Capture the cell that displays the provided text and extract its [x, y] central coordinate. 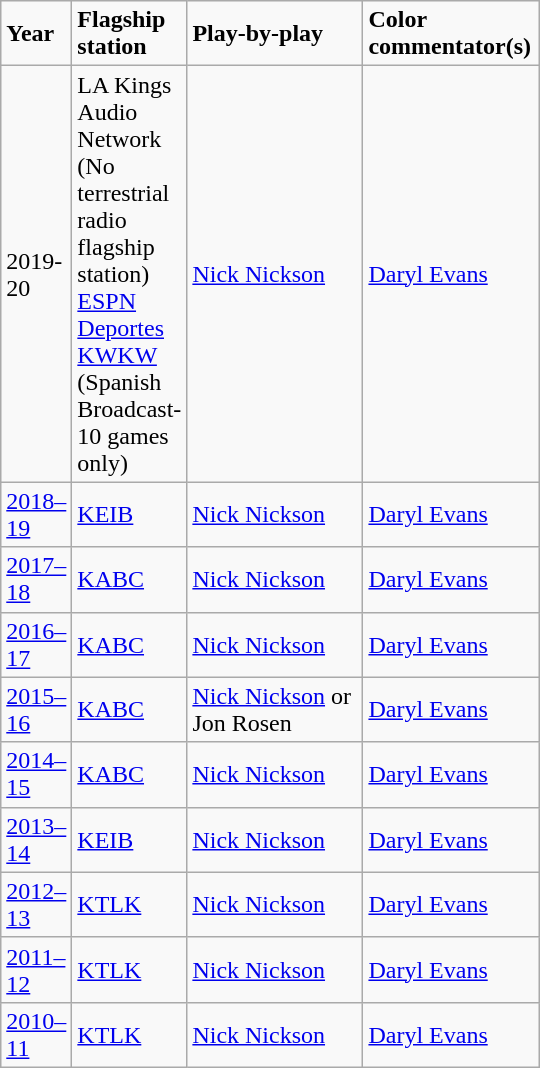
2013–14 [36, 840]
Color commentator(s) [451, 34]
LA Kings Audio Network (No terrestrial radio flagship station)ESPN Deportes KWKW (Spanish Broadcast- 10 games only) [130, 274]
2019-20 [36, 274]
2014–15 [36, 774]
2012–13 [36, 904]
2016–17 [36, 644]
2011–12 [36, 970]
2018–19 [36, 514]
2017–18 [36, 580]
2015–16 [36, 710]
2010–11 [36, 1034]
Flagship station [130, 34]
Play-by-play [275, 34]
Nick Nickson or Jon Rosen [275, 710]
Year [36, 34]
